Determine the (X, Y) coordinate at the center of the cell enclosing the given text.  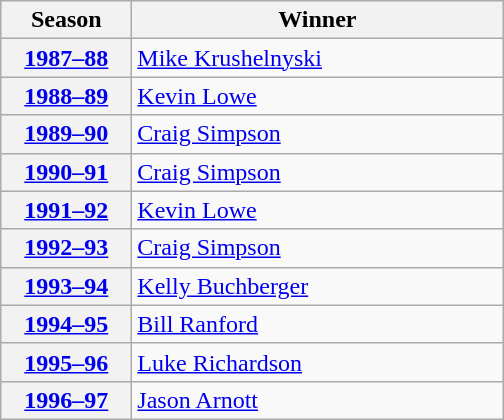
1992–93 (66, 248)
Jason Arnott (318, 400)
1987–88 (66, 58)
1989–90 (66, 134)
1993–94 (66, 286)
Mike Krushelnyski (318, 58)
Luke Richardson (318, 362)
1990–91 (66, 172)
1995–96 (66, 362)
1991–92 (66, 210)
Bill Ranford (318, 324)
Kelly Buchberger (318, 286)
1996–97 (66, 400)
1988–89 (66, 96)
1994–95 (66, 324)
Season (66, 20)
Winner (318, 20)
